Pinpoint the cell where the given text exists, returning its (x, y) midpoint coordinate. 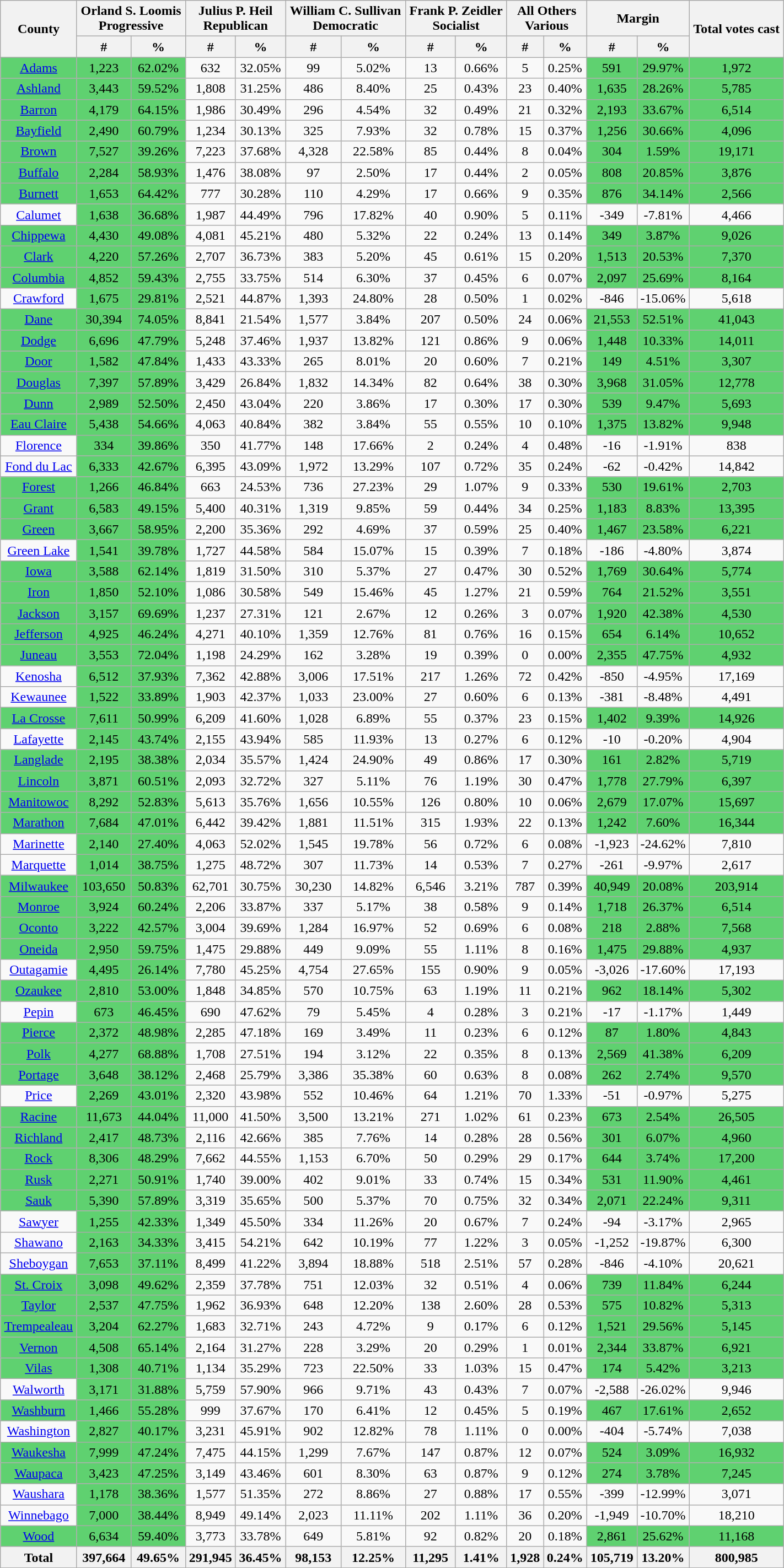
3,204 (104, 1327)
Taylor (39, 1306)
2,810 (104, 991)
27.23% (373, 487)
2,285 (211, 1033)
-0.97% (663, 1096)
60.24% (159, 907)
5,400 (211, 508)
6,395 (211, 466)
-94 (612, 1221)
1,778 (612, 781)
1,178 (104, 1494)
52.02% (260, 844)
81 (430, 634)
1.21% (481, 1096)
33.78% (260, 1536)
14,926 (737, 718)
-0.42% (663, 466)
2,707 (211, 256)
Margin (638, 19)
42.38% (663, 613)
2,097 (612, 277)
Trempealeau (39, 1327)
3.12% (373, 1054)
350 (211, 445)
57 (525, 1263)
31.05% (663, 382)
-24.62% (663, 844)
1,656 (313, 802)
44.58% (260, 550)
764 (612, 592)
3,871 (104, 781)
739 (612, 1285)
49.65% (159, 1557)
-404 (612, 1431)
0.11% (566, 214)
Lafayette (39, 739)
6.89% (373, 718)
43.09% (260, 466)
Rusk (39, 1179)
1,223 (104, 68)
3.21% (481, 886)
Eau Claire (39, 424)
40 (430, 214)
663 (211, 487)
Marathon (39, 823)
2,271 (104, 1179)
44.87% (260, 299)
Washburn (39, 1410)
53.00% (159, 991)
2,155 (211, 739)
-0.20% (663, 739)
1,466 (104, 1410)
9.01% (373, 1179)
2,200 (211, 529)
0.78% (481, 131)
0.75% (481, 1200)
0.19% (566, 1410)
47.01% (159, 823)
35.65% (260, 1200)
1,850 (104, 592)
6,221 (737, 529)
42.33% (159, 1221)
292 (313, 529)
29.56% (663, 1327)
2,163 (104, 1242)
3,415 (211, 1242)
2,193 (612, 110)
12.03% (373, 1285)
13.20% (663, 1557)
St. Croix (39, 1285)
16,344 (737, 823)
-261 (612, 865)
3,876 (737, 173)
2,071 (612, 1200)
3.78% (663, 1473)
1,319 (313, 508)
2,372 (104, 1033)
9,311 (737, 1200)
1,476 (211, 173)
4,491 (737, 697)
25.79% (260, 1075)
60.79% (159, 131)
382 (313, 424)
7,999 (104, 1452)
-12.99% (663, 1494)
6.30% (373, 277)
Iron (39, 592)
3.87% (663, 235)
29.97% (663, 68)
3,157 (104, 613)
4,508 (104, 1348)
7,397 (104, 382)
3.29% (373, 1348)
64 (430, 1096)
48.73% (159, 1138)
43.94% (260, 739)
23.58% (663, 529)
9.85% (373, 508)
4.69% (373, 529)
Waupaca (39, 1473)
1,545 (313, 844)
27.51% (260, 1054)
1,256 (612, 131)
Calumet (39, 214)
9.09% (373, 949)
126 (430, 802)
24.90% (373, 760)
1,635 (612, 89)
60.51% (159, 781)
37.11% (159, 1263)
58.93% (159, 173)
12.25% (373, 1557)
0.61% (481, 256)
9.39% (663, 718)
11,295 (430, 1557)
5,275 (737, 1096)
11.51% (373, 823)
1.07% (481, 487)
4,925 (104, 634)
Juneau (39, 655)
2,755 (211, 277)
40.10% (260, 634)
52.51% (663, 320)
1,308 (104, 1368)
20.85% (663, 173)
7.67% (373, 1452)
6,442 (211, 823)
1,986 (211, 110)
1,433 (211, 362)
552 (313, 1096)
39.69% (260, 928)
-1.91% (663, 445)
34.14% (663, 193)
1,014 (104, 865)
4,271 (211, 634)
8,164 (737, 277)
4,754 (313, 970)
6.70% (373, 1159)
24.29% (260, 655)
274 (612, 1473)
808 (612, 173)
12.76% (373, 634)
6,696 (104, 341)
43.04% (260, 403)
20,621 (737, 1263)
Marquette (39, 865)
37.93% (159, 676)
385 (313, 1138)
7,653 (104, 1263)
11.93% (373, 739)
0.74% (481, 1179)
8.01% (373, 362)
-9.97% (663, 865)
1,467 (612, 529)
38.08% (260, 173)
27.65% (373, 970)
47.84% (159, 362)
4,277 (104, 1054)
291,945 (211, 1557)
Orland S. LoomisProgressive (131, 19)
-4.95% (663, 676)
1,541 (104, 550)
2,359 (211, 1285)
999 (211, 1410)
62.27% (159, 1327)
105,719 (612, 1557)
169 (313, 1033)
11.90% (663, 1179)
37.78% (260, 1285)
486 (313, 89)
4,530 (737, 613)
654 (612, 634)
337 (313, 907)
Frank P. ZeidlerSocialist (456, 19)
6,546 (430, 886)
1.26% (481, 676)
Monroe (39, 907)
103,650 (104, 886)
107 (430, 466)
0.58% (481, 907)
2,093 (211, 781)
0.52% (566, 571)
31.27% (260, 1348)
Wood (39, 1536)
3.49% (373, 1033)
397,664 (104, 1557)
2.50% (373, 173)
2,450 (211, 403)
15,697 (737, 802)
601 (313, 1473)
5,302 (737, 991)
15.46% (373, 592)
0.04% (566, 152)
7,038 (737, 1431)
30.75% (260, 886)
1,086 (211, 592)
-349 (612, 214)
5,438 (104, 424)
1,987 (211, 214)
9.71% (373, 1389)
38.36% (159, 1494)
36.68% (159, 214)
6.41% (373, 1410)
21.54% (260, 320)
36.45% (260, 1557)
-19.87% (663, 1242)
8,841 (211, 320)
3,307 (737, 362)
777 (211, 193)
7.76% (373, 1138)
1,237 (211, 613)
632 (211, 68)
30.64% (663, 571)
3.74% (663, 1159)
Clark (39, 256)
2,703 (737, 487)
149 (612, 362)
47.18% (260, 1033)
1,134 (211, 1368)
Kenosha (39, 676)
24 (525, 320)
1,375 (612, 424)
Vernon (39, 1348)
10.55% (373, 802)
-51 (612, 1096)
42.57% (159, 928)
12.82% (373, 1431)
2,206 (211, 907)
3,551 (737, 592)
1,928 (525, 1557)
2,195 (104, 760)
25.69% (663, 277)
1,521 (612, 1327)
262 (612, 1075)
Price (39, 1096)
1.02% (481, 1117)
1.22% (481, 1242)
-1,252 (612, 1242)
37.67% (260, 1410)
Julius P. HeilRepublican (235, 19)
349 (612, 235)
30.49% (260, 110)
Chippewa (39, 235)
Outagamie (39, 970)
207 (430, 320)
34.85% (260, 991)
14,842 (737, 466)
16,932 (737, 1452)
20.08% (663, 886)
147 (430, 1452)
10.82% (663, 1306)
-26.02% (663, 1389)
3,071 (737, 1494)
3,443 (104, 89)
3,149 (211, 1473)
Total votes cast (737, 29)
65.14% (159, 1348)
Buffalo (39, 173)
467 (612, 1410)
-10.70% (663, 1515)
3,004 (211, 928)
0.56% (566, 1138)
315 (430, 823)
4,937 (737, 949)
Brown (39, 152)
42.67% (159, 466)
1,727 (211, 550)
8.83% (663, 508)
2,140 (104, 844)
31.88% (159, 1389)
All OthersVarious (547, 19)
45.25% (260, 970)
3,222 (104, 928)
5.02% (373, 68)
7,810 (737, 844)
10.46% (373, 1096)
-850 (612, 676)
3,098 (104, 1285)
45.21% (260, 235)
138 (430, 1306)
3,924 (104, 907)
531 (612, 1179)
148 (313, 445)
1,402 (612, 718)
17.51% (373, 676)
28.26% (663, 89)
Pepin (39, 1012)
49.62% (159, 1285)
1,028 (313, 718)
2,320 (211, 1096)
13.21% (373, 1117)
38.75% (159, 865)
92 (430, 1536)
1,234 (211, 131)
7,475 (211, 1452)
2,617 (737, 865)
6,512 (104, 676)
524 (612, 1452)
76 (430, 781)
1.93% (481, 823)
40,949 (612, 886)
11.84% (663, 1285)
7,662 (211, 1159)
52.50% (159, 403)
Oneida (39, 949)
Milwaukee (39, 886)
14.82% (373, 886)
26.14% (159, 970)
County (39, 29)
1.41% (481, 1557)
591 (612, 68)
2,417 (104, 1138)
48.98% (159, 1033)
7,245 (737, 1473)
Crawford (39, 299)
-7.81% (663, 214)
5.17% (373, 907)
549 (313, 592)
Dane (39, 320)
4,843 (737, 1033)
1.80% (663, 1033)
27.40% (159, 844)
110 (313, 193)
-4.80% (663, 550)
79 (313, 1012)
69.69% (159, 613)
8,292 (104, 802)
7,362 (211, 676)
29.81% (159, 299)
-1,923 (612, 844)
243 (313, 1327)
Waushara (39, 1494)
39.86% (159, 445)
310 (313, 571)
44.15% (260, 1452)
Iowa (39, 571)
42.66% (260, 1138)
11.26% (373, 1221)
649 (313, 1536)
-3.17% (663, 1221)
William C. SullivanDemocratic (345, 19)
0.33% (566, 487)
Lincoln (39, 781)
Langlade (39, 760)
58.95% (159, 529)
4,932 (737, 655)
-4.10% (663, 1263)
2,164 (211, 1348)
4,081 (211, 235)
36.93% (260, 1306)
Sawyer (39, 1221)
21.52% (663, 592)
5,693 (737, 403)
43.33% (260, 362)
Sheboygan (39, 1263)
77 (430, 1242)
585 (313, 739)
0.49% (481, 110)
78 (430, 1431)
161 (612, 760)
2,490 (104, 131)
174 (612, 1368)
6.14% (663, 634)
Dodge (39, 341)
800,985 (737, 1557)
9,570 (737, 1075)
14,011 (737, 341)
-2,588 (612, 1389)
3,553 (104, 655)
40.71% (159, 1368)
4,852 (104, 277)
37.46% (260, 341)
402 (313, 1179)
Rock (39, 1159)
16.97% (373, 928)
2.82% (663, 760)
5.42% (663, 1368)
4.51% (663, 362)
723 (313, 1368)
59.43% (159, 277)
1,513 (612, 256)
17.07% (663, 802)
9,946 (737, 1389)
4,466 (737, 214)
68.88% (159, 1054)
1,198 (211, 655)
14.34% (373, 382)
Marinette (39, 844)
9.47% (663, 403)
30,394 (104, 320)
1,448 (612, 341)
2,355 (612, 655)
5.32% (373, 235)
26.84% (260, 382)
85 (430, 152)
39.42% (260, 823)
87 (612, 1033)
11,000 (211, 1117)
301 (612, 1138)
12,778 (737, 382)
5,785 (737, 89)
49 (430, 760)
43.74% (159, 739)
20.53% (663, 256)
64.42% (159, 193)
202 (430, 1515)
3,386 (313, 1075)
1,299 (313, 1452)
5,145 (737, 1327)
584 (313, 550)
Oconto (39, 928)
304 (612, 152)
43.46% (260, 1473)
-62 (612, 466)
62,701 (211, 886)
9,948 (737, 424)
6,583 (104, 508)
-8.48% (663, 697)
1,808 (211, 89)
72 (525, 676)
217 (430, 676)
Kewaunee (39, 697)
0.67% (481, 1221)
17,169 (737, 676)
1,242 (612, 823)
2.51% (481, 1263)
-3,026 (612, 970)
1,848 (211, 991)
838 (737, 445)
8,306 (104, 1159)
3,588 (104, 571)
62.02% (159, 68)
19.61% (663, 487)
0.69% (481, 928)
59.40% (159, 1536)
228 (313, 1348)
2,468 (211, 1075)
3,171 (104, 1389)
3,429 (211, 382)
4,495 (104, 970)
2,950 (104, 949)
59.52% (159, 89)
33.89% (159, 697)
1,033 (313, 697)
2.67% (373, 613)
0.48% (566, 445)
18.88% (373, 1263)
Winnebago (39, 1515)
Ozaukee (39, 991)
4,328 (313, 152)
1,522 (104, 697)
6,333 (104, 466)
44.04% (159, 1117)
2,537 (104, 1306)
5.45% (373, 1012)
3,648 (104, 1075)
Polk (39, 1054)
1,769 (612, 571)
1,937 (313, 341)
5,774 (737, 571)
7,000 (104, 1515)
1,920 (612, 613)
Pierce (39, 1033)
38.12% (159, 1075)
7,370 (737, 256)
47.62% (260, 1012)
2,344 (612, 1348)
16 (525, 634)
-1.17% (663, 1012)
Richland (39, 1138)
1,653 (104, 193)
220 (313, 403)
1,582 (104, 362)
61 (525, 1117)
Sauk (39, 1200)
40.17% (159, 1431)
25.62% (663, 1536)
570 (313, 991)
3,894 (313, 1263)
35.29% (260, 1368)
1,183 (612, 508)
2.88% (663, 928)
74.05% (159, 320)
17.61% (663, 1410)
8.30% (373, 1473)
1,683 (211, 1327)
1,832 (313, 382)
Forest (39, 487)
325 (313, 131)
11.11% (373, 1515)
1,424 (313, 760)
34 (525, 508)
518 (430, 1263)
2.60% (481, 1306)
31.25% (260, 89)
Ashland (39, 89)
42.37% (260, 697)
54.66% (159, 424)
3,773 (211, 1536)
-10 (612, 739)
1,740 (211, 1179)
6,921 (737, 1348)
Manitowoc (39, 802)
19,171 (737, 152)
271 (430, 1117)
4,179 (104, 110)
43.98% (260, 1096)
1.33% (566, 1096)
1,255 (104, 1221)
2.74% (663, 1075)
2,827 (104, 1431)
1,881 (313, 823)
-1,949 (612, 1515)
3.28% (373, 655)
32.05% (260, 68)
5.11% (373, 781)
Racine (39, 1117)
2,023 (313, 1515)
1,638 (104, 214)
575 (612, 1306)
35.38% (373, 1075)
1,708 (211, 1054)
Dunn (39, 403)
13.29% (373, 466)
4,960 (737, 1138)
0.63% (481, 1075)
296 (313, 110)
50.83% (159, 886)
3,231 (211, 1431)
26,505 (737, 1117)
265 (313, 362)
26.37% (663, 907)
0.64% (481, 382)
307 (313, 865)
8.86% (373, 1494)
48.29% (159, 1159)
57.90% (260, 1389)
36.73% (260, 256)
35.76% (260, 802)
3,319 (211, 1200)
Barron (39, 110)
4,096 (737, 131)
0.01% (566, 1348)
41,043 (737, 320)
162 (313, 655)
539 (612, 403)
7,527 (104, 152)
-186 (612, 550)
24.53% (260, 487)
18.14% (663, 991)
46.24% (159, 634)
3,213 (737, 1368)
55.28% (159, 1410)
902 (313, 1431)
82 (430, 382)
42.88% (260, 676)
2,652 (737, 1410)
6.07% (663, 1138)
33.75% (260, 277)
40.84% (260, 424)
39.26% (159, 152)
47.25% (159, 1473)
11.73% (373, 865)
13,395 (737, 508)
41.22% (260, 1263)
4.29% (373, 193)
17.66% (373, 445)
97 (313, 173)
1.03% (481, 1368)
5.81% (373, 1536)
7,780 (211, 970)
99 (313, 68)
1,266 (104, 487)
2,284 (104, 173)
37.68% (260, 152)
2,965 (737, 1221)
4,461 (737, 1179)
203,914 (737, 886)
383 (313, 256)
32.72% (260, 781)
46.45% (159, 1012)
Waukesha (39, 1452)
60 (430, 1075)
1,359 (313, 634)
51.35% (260, 1494)
52.10% (159, 592)
Bayfield (39, 131)
Door (39, 362)
1,449 (737, 1012)
39.00% (260, 1179)
2,521 (211, 299)
194 (313, 1054)
15.07% (373, 550)
35 (525, 466)
Douglas (39, 382)
19 (430, 655)
Florence (39, 445)
0.02% (566, 299)
12.20% (373, 1306)
38.44% (159, 1515)
6,634 (104, 1536)
0.82% (481, 1536)
31.50% (260, 571)
2,861 (612, 1536)
59 (430, 508)
3,423 (104, 1473)
98,153 (313, 1557)
41.77% (260, 445)
Grant (39, 508)
0.16% (566, 949)
11,673 (104, 1117)
7,684 (104, 823)
4.72% (373, 1327)
Washington (39, 1431)
49.08% (159, 235)
2,569 (612, 1054)
59.75% (159, 949)
751 (313, 1285)
2,989 (104, 403)
57.26% (159, 256)
10.33% (663, 341)
64.15% (159, 110)
30,230 (313, 886)
45.91% (260, 1431)
-15.06% (663, 299)
7.60% (663, 823)
17,200 (737, 1159)
480 (313, 235)
1,153 (313, 1159)
1,284 (313, 928)
23.00% (373, 697)
500 (313, 1200)
648 (313, 1306)
8,499 (211, 1263)
5,618 (737, 299)
49.14% (260, 1515)
-399 (612, 1494)
27.31% (260, 613)
30.66% (663, 131)
30.28% (260, 193)
44.49% (260, 214)
1,903 (211, 697)
22.50% (373, 1368)
5,613 (211, 802)
0.51% (481, 1285)
72.04% (159, 655)
5,759 (211, 1389)
5,313 (737, 1306)
Shawano (39, 1242)
27.79% (663, 781)
54.21% (260, 1242)
0.32% (566, 110)
155 (430, 970)
327 (313, 781)
642 (313, 1242)
Vilas (39, 1368)
3.86% (373, 403)
6,397 (737, 781)
7,568 (737, 928)
47.24% (159, 1452)
2,145 (104, 739)
2,566 (737, 193)
19.78% (373, 844)
32.71% (260, 1327)
40.31% (260, 508)
644 (612, 1159)
4,220 (104, 256)
962 (612, 991)
35.57% (260, 760)
3,968 (612, 382)
52 (430, 928)
1,675 (104, 299)
8.40% (373, 89)
Columbia (39, 277)
Portage (39, 1075)
17.82% (373, 214)
2,679 (612, 802)
56 (430, 844)
Burnett (39, 193)
10.19% (373, 1242)
47.79% (159, 341)
-16 (612, 445)
30.58% (260, 592)
5,390 (104, 1200)
52.83% (159, 802)
49.15% (159, 508)
Jefferson (39, 634)
1,275 (211, 865)
2.54% (663, 1117)
41.60% (260, 718)
170 (313, 1410)
21,553 (612, 320)
39.78% (159, 550)
0.76% (481, 634)
514 (313, 277)
1,349 (211, 1221)
22.58% (373, 152)
7.93% (373, 131)
272 (313, 1494)
449 (313, 949)
4.54% (373, 110)
787 (525, 886)
62.14% (159, 571)
966 (313, 1389)
-5.74% (663, 1431)
-381 (612, 697)
1.59% (663, 152)
3,667 (104, 529)
0.88% (481, 1494)
0.80% (481, 802)
Green (39, 529)
736 (313, 487)
41.50% (260, 1117)
Green Lake (39, 550)
43.01% (159, 1096)
11,168 (737, 1536)
2,034 (211, 760)
0.10% (566, 424)
4,904 (737, 739)
Fond du Lac (39, 466)
38.38% (159, 760)
0.26% (481, 613)
50.91% (159, 1179)
7,611 (104, 718)
4,430 (104, 235)
1,962 (211, 1306)
2,269 (104, 1096)
La Crosse (39, 718)
0.42% (566, 676)
36 (525, 1515)
24.80% (373, 299)
690 (211, 1012)
10.75% (373, 991)
5,248 (211, 341)
-17 (612, 1012)
10,652 (737, 634)
3,500 (313, 1117)
41.38% (663, 1054)
18,210 (737, 1515)
50.99% (159, 718)
1,718 (612, 907)
1.27% (481, 592)
530 (612, 487)
33.67% (663, 110)
2,116 (211, 1138)
43 (430, 1389)
1,393 (313, 299)
8,949 (211, 1515)
Jackson (39, 613)
6,244 (737, 1285)
5,719 (737, 760)
34.33% (159, 1242)
Adams (39, 68)
1,819 (211, 571)
9,026 (737, 235)
3,874 (737, 550)
48.72% (260, 865)
-17.60% (663, 970)
218 (612, 928)
35.36% (260, 529)
50 (430, 1159)
3.09% (663, 1452)
30.13% (260, 131)
45.50% (260, 1221)
796 (313, 214)
Total (39, 1557)
3,006 (313, 676)
22.24% (663, 1200)
17,193 (737, 970)
Walworth (39, 1389)
876 (612, 193)
5.20% (373, 256)
44.55% (260, 1159)
6,300 (737, 1242)
46.84% (159, 487)
7,223 (211, 152)
